Detect which cell encompasses the target text, then output its (x, y) center coordinate. 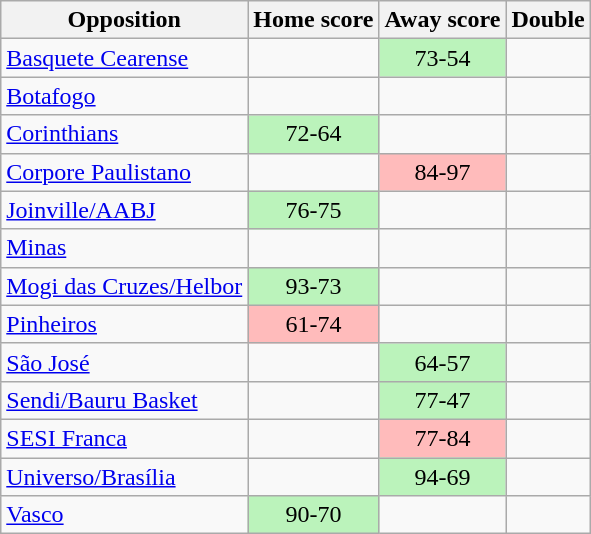
Away score (442, 20)
64-57 (442, 362)
77-47 (442, 400)
Joinville/AABJ (124, 210)
Vasco (124, 515)
Opposition (124, 20)
94-69 (442, 477)
61-74 (314, 324)
São José (124, 362)
Sendi/Bauru Basket (124, 400)
SESI Franca (124, 438)
84-97 (442, 172)
Botafogo (124, 96)
Pinheiros (124, 324)
76-75 (314, 210)
Home score (314, 20)
Universo/Brasília (124, 477)
73-54 (442, 58)
77-84 (442, 438)
90-70 (314, 515)
Minas (124, 248)
Double (548, 20)
72-64 (314, 134)
Corpore Paulistano (124, 172)
Corinthians (124, 134)
Mogi das Cruzes/Helbor (124, 286)
Basquete Cearense (124, 58)
93-73 (314, 286)
